For the text-containing cell, return its midpoint in (x, y) coordinate format. 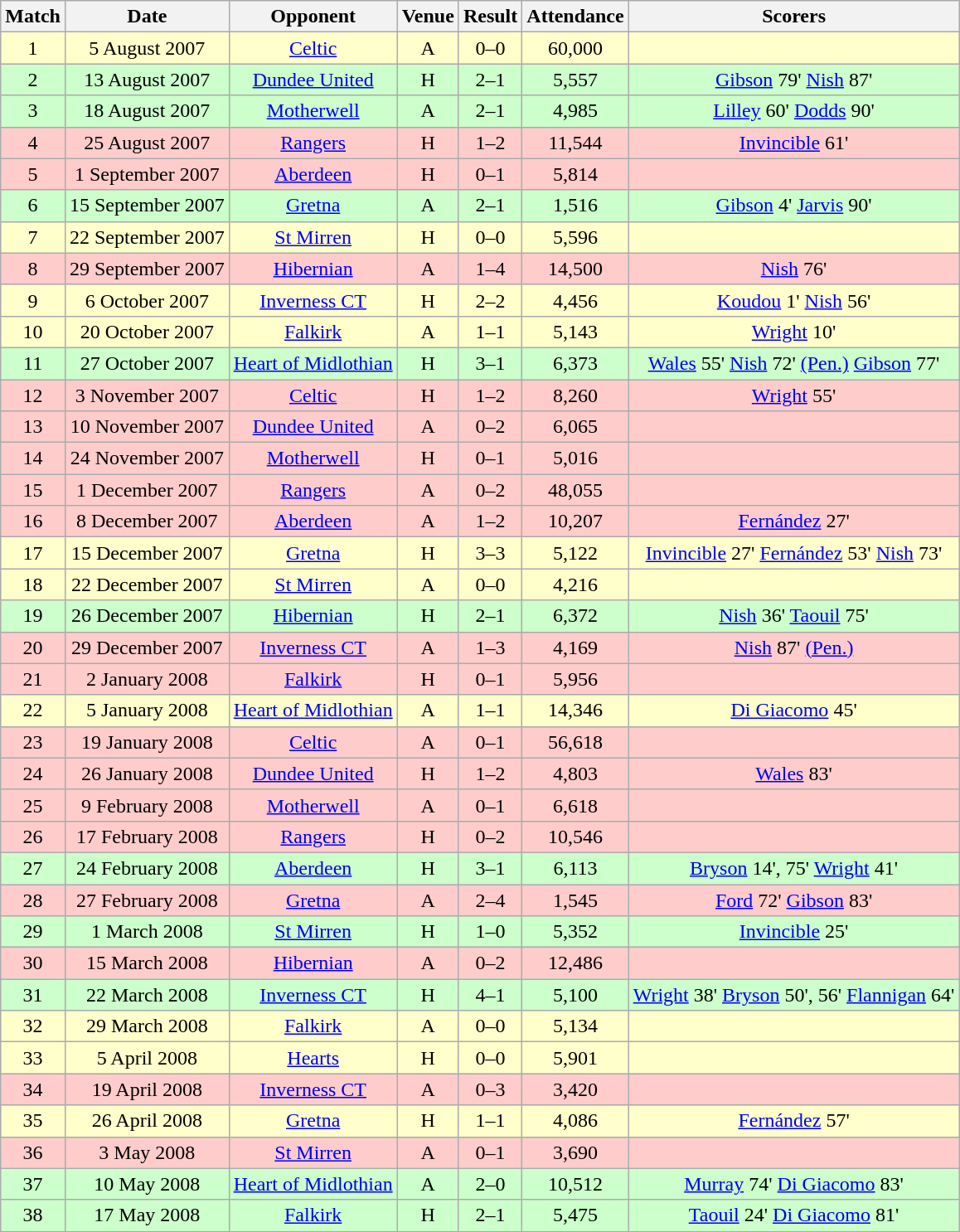
10 (33, 332)
Wright 10' (794, 332)
23 (33, 742)
5,814 (575, 174)
Venue (428, 17)
Koudou 1' Nish 56' (794, 300)
Gibson 4' Jarvis 90' (794, 206)
19 April 2008 (147, 1089)
24 (33, 774)
Match (33, 17)
5 January 2008 (147, 711)
6 (33, 206)
5,143 (575, 332)
1 March 2008 (147, 932)
38 (33, 1215)
5,352 (575, 932)
22 (33, 711)
Ford 72' Gibson 83' (794, 900)
1 (33, 48)
4,169 (575, 648)
0–3 (490, 1089)
Wales 55' Nish 72' (Pen.) Gibson 77' (794, 363)
22 December 2007 (147, 584)
5,901 (575, 1058)
6,618 (575, 805)
6,372 (575, 616)
29 March 2008 (147, 1026)
26 January 2008 (147, 774)
18 August 2007 (147, 111)
5,475 (575, 1215)
19 January 2008 (147, 742)
9 February 2008 (147, 805)
2–4 (490, 900)
Fernández 27' (794, 521)
Nish 76' (794, 269)
27 (33, 868)
26 December 2007 (147, 616)
6,065 (575, 427)
3 November 2007 (147, 395)
22 September 2007 (147, 237)
3 May 2008 (147, 1152)
Invincible 25' (794, 932)
11 (33, 363)
5 (33, 174)
56,618 (575, 742)
2 January 2008 (147, 679)
32 (33, 1026)
1,545 (575, 900)
37 (33, 1184)
5,956 (575, 679)
20 October 2007 (147, 332)
2 (33, 80)
5 August 2007 (147, 48)
12,486 (575, 963)
33 (33, 1058)
Taouil 24' Di Giacomo 81' (794, 1215)
5 April 2008 (147, 1058)
Fernández 57' (794, 1121)
9 (33, 300)
10 May 2008 (147, 1184)
6 October 2007 (147, 300)
Nish 36' Taouil 75' (794, 616)
3,690 (575, 1152)
5,100 (575, 995)
29 December 2007 (147, 648)
27 October 2007 (147, 363)
1–3 (490, 648)
2–0 (490, 1184)
4,086 (575, 1121)
13 (33, 427)
10 November 2007 (147, 427)
4,803 (575, 774)
36 (33, 1152)
14 (33, 458)
14,500 (575, 269)
3,420 (575, 1089)
11,544 (575, 143)
13 August 2007 (147, 80)
10,207 (575, 521)
24 November 2007 (147, 458)
27 February 2008 (147, 900)
1–4 (490, 269)
5,134 (575, 1026)
8 (33, 269)
15 September 2007 (147, 206)
22 March 2008 (147, 995)
17 February 2008 (147, 837)
5,122 (575, 553)
17 May 2008 (147, 1215)
48,055 (575, 490)
26 April 2008 (147, 1121)
25 August 2007 (147, 143)
18 (33, 584)
4,985 (575, 111)
Wright 55' (794, 395)
4,216 (575, 584)
3–3 (490, 553)
1,516 (575, 206)
10,512 (575, 1184)
6,113 (575, 868)
12 (33, 395)
Hearts (313, 1058)
Attendance (575, 17)
4,456 (575, 300)
Invincible 27' Fernández 53' Nish 73' (794, 553)
29 (33, 932)
Nish 87' (Pen.) (794, 648)
5,016 (575, 458)
14,346 (575, 711)
31 (33, 995)
4 (33, 143)
8 December 2007 (147, 521)
Invincible 61' (794, 143)
26 (33, 837)
Murray 74' Di Giacomo 83' (794, 1184)
10,546 (575, 837)
Wales 83' (794, 774)
17 (33, 553)
25 (33, 805)
Lilley 60' Dodds 90' (794, 111)
16 (33, 521)
5,557 (575, 80)
15 (33, 490)
15 December 2007 (147, 553)
Gibson 79' Nish 87' (794, 80)
20 (33, 648)
29 September 2007 (147, 269)
7 (33, 237)
34 (33, 1089)
15 March 2008 (147, 963)
Result (490, 17)
Di Giacomo 45' (794, 711)
21 (33, 679)
24 February 2008 (147, 868)
6,373 (575, 363)
Scorers (794, 17)
Opponent (313, 17)
19 (33, 616)
8,260 (575, 395)
1 September 2007 (147, 174)
35 (33, 1121)
60,000 (575, 48)
Date (147, 17)
Bryson 14', 75' Wright 41' (794, 868)
30 (33, 963)
5,596 (575, 237)
1–0 (490, 932)
4–1 (490, 995)
1 December 2007 (147, 490)
2–2 (490, 300)
Wright 38' Bryson 50', 56' Flannigan 64' (794, 995)
28 (33, 900)
3 (33, 111)
